Return the (X, Y) coordinate for the center point of the cell that contains the specified text.  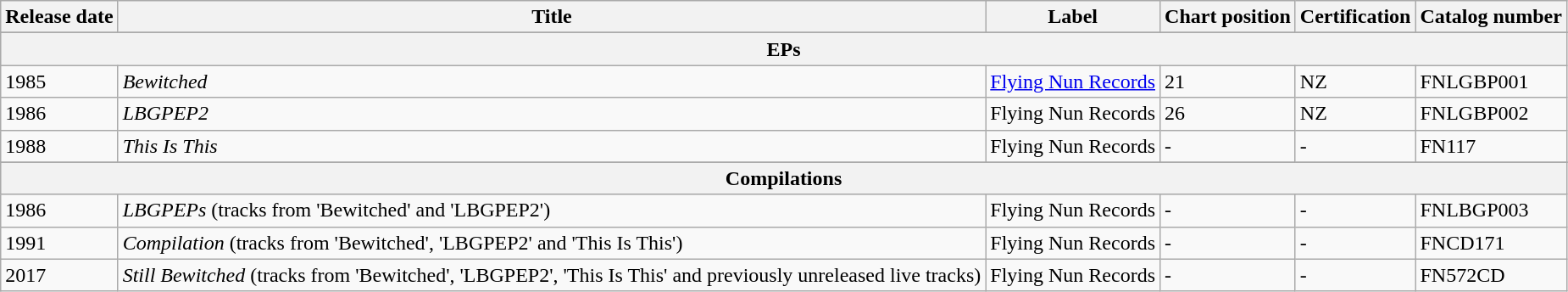
Chart position (1228, 17)
FNLBGP003 (1491, 211)
26 (1228, 114)
2017 (59, 275)
Compilation (tracks from 'Bewitched', 'LBGPEP2' and 'This Is This') (552, 243)
This Is This (552, 146)
1985 (59, 81)
LBGPEPs (tracks from 'Bewitched' and 'LBGPEP2') (552, 211)
FNCD171 (1491, 243)
EPs (784, 49)
FN572CD (1491, 275)
1991 (59, 243)
Title (552, 17)
Catalog number (1491, 17)
FN117 (1491, 146)
Label (1073, 17)
Bewitched (552, 81)
Still Bewitched (tracks from 'Bewitched', 'LBGPEP2', 'This Is This' and previously unreleased live tracks) (552, 275)
Certification (1355, 17)
LBGPEP2 (552, 114)
21 (1228, 81)
FNLGBP001 (1491, 81)
FNLGBP002 (1491, 114)
Release date (59, 17)
1988 (59, 146)
Compilations (784, 178)
